Determine the [X, Y] coordinate at the center of the cell enclosing the given text.  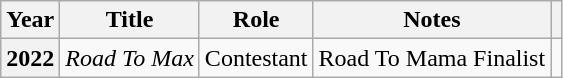
Contestant [256, 58]
2022 [30, 58]
Notes [432, 20]
Year [30, 20]
Title [130, 20]
Road To Mama Finalist [432, 58]
Road To Max [130, 58]
Role [256, 20]
